Identify which cell holds the provided text, then report its (x, y) central coordinate. 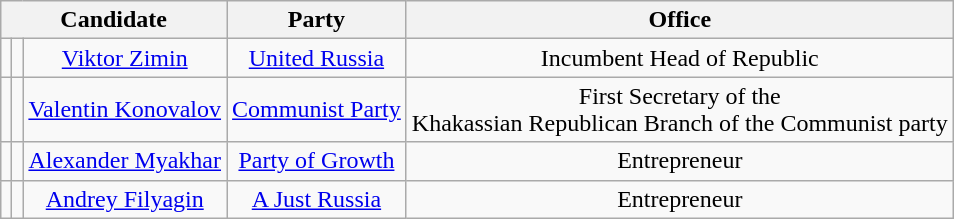
Viktor Zimin (125, 58)
Valentin Konovalov (125, 110)
Andrey Filyagin (125, 199)
Party (317, 20)
Communist Party (317, 110)
Party of Growth (317, 161)
United Russia (317, 58)
First Secretary of theKhakassian Republican Branch of the Communist party (680, 110)
Candidate (114, 20)
Incumbent Head of Republic (680, 58)
A Just Russia (317, 199)
Alexander Myakhar (125, 161)
Office (680, 20)
